Return (x, y) of the center of cell containing provided text 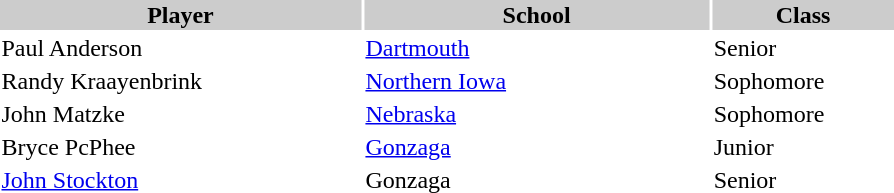
Class (803, 15)
Nebraska (536, 114)
Randy Kraayenbrink (180, 81)
School (536, 15)
Senior (803, 48)
Bryce PcPhee (180, 147)
Player (180, 15)
Paul Anderson (180, 48)
Northern Iowa (536, 81)
Dartmouth (536, 48)
Junior (803, 147)
John Matzke (180, 114)
Gonzaga (536, 147)
